Determine the (x, y) coordinate at the center of the cell enclosing the given text.  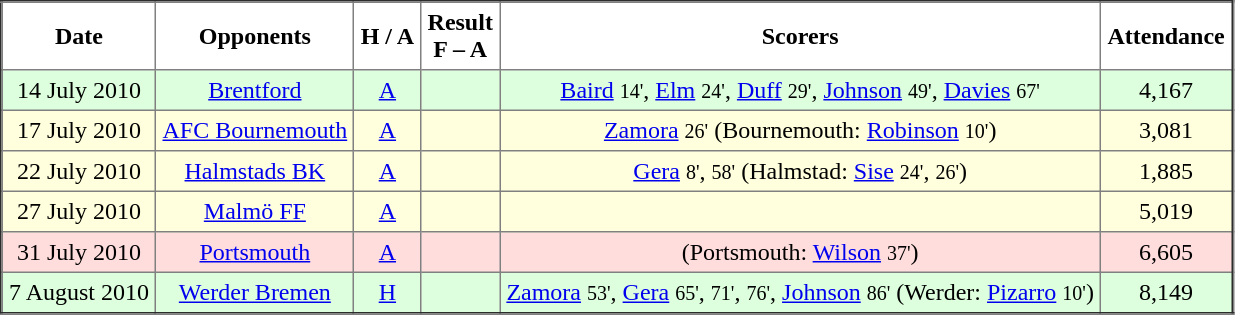
Malmö FF (255, 211)
27 July 2010 (79, 211)
Zamora 26' (Bournemouth: Robinson 10') (800, 130)
Date (79, 36)
Opponents (255, 36)
Attendance (1167, 36)
Portsmouth (255, 252)
ResultF – A (460, 36)
22 July 2010 (79, 171)
7 August 2010 (79, 292)
H (388, 292)
1,885 (1167, 171)
31 July 2010 (79, 252)
Scorers (800, 36)
Baird 14', Elm 24', Duff 29', Johnson 49', Davies 67' (800, 90)
4,167 (1167, 90)
Gera 8', 58' (Halmstad: Sise 24', 26') (800, 171)
14 July 2010 (79, 90)
5,019 (1167, 211)
(Portsmouth: Wilson 37') (800, 252)
8,149 (1167, 292)
AFC Bournemouth (255, 130)
Zamora 53', Gera 65', 71', 76', Johnson 86' (Werder: Pizarro 10') (800, 292)
H / A (388, 36)
Werder Bremen (255, 292)
Brentford (255, 90)
Halmstads BK (255, 171)
17 July 2010 (79, 130)
6,605 (1167, 252)
3,081 (1167, 130)
